From the cell containing the given text, extract its center point as (x, y) coordinate. 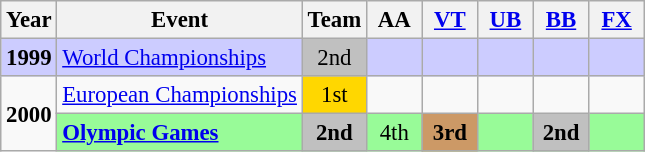
4th (394, 133)
European Championships (180, 95)
AA (394, 20)
Team (334, 20)
1st (334, 95)
Year (29, 20)
VT (450, 20)
UB (506, 20)
Olympic Games (180, 133)
3rd (450, 133)
World Championships (180, 58)
FX (617, 20)
2000 (29, 114)
BB (561, 20)
1999 (29, 58)
Event (180, 20)
